Search for the cell housing the specified text and yield its (X, Y) center coordinate. 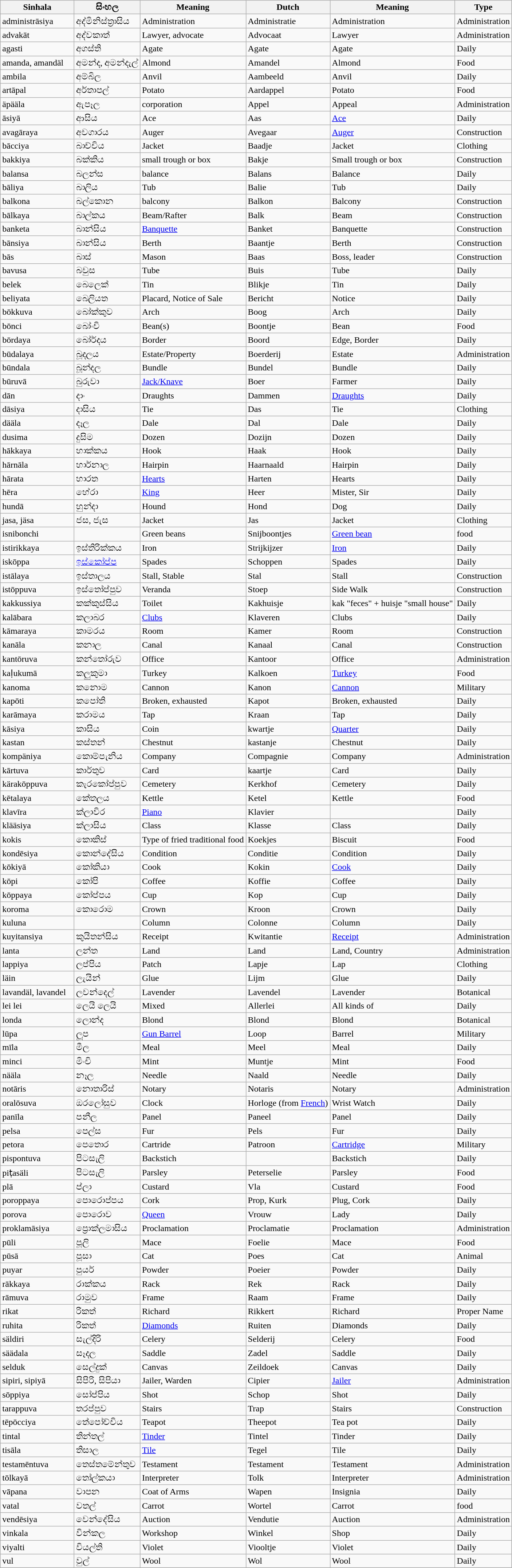
Boord (288, 340)
Patch (193, 964)
Boss, leader (393, 257)
Small trough or box (393, 160)
Zadel (288, 1353)
කරාමය (107, 715)
Clock (193, 1103)
Dammen (288, 395)
selduk (37, 1367)
Bericht (288, 298)
Boerderij (288, 354)
Green beans (193, 534)
Aas (288, 118)
ඉස්කෝප්ප (107, 562)
Lijm (288, 978)
karāmaya (37, 715)
testamēntuva (37, 1464)
Mister, Sir (393, 492)
vāpana (37, 1492)
Dal (288, 423)
kaartje (288, 770)
Aambeeld (288, 76)
Theepot (288, 1422)
lūpa (37, 1034)
kak "feces" + huisje "small house" (393, 603)
ලොන්ද (107, 1020)
Sinhala (37, 7)
Mason (193, 257)
Muntje (288, 1061)
dāsiya (37, 409)
Mixed (193, 1006)
කොකිස් (107, 840)
Pels (288, 1131)
Balk (288, 215)
Viooltje (288, 1547)
Klavier (288, 812)
Lawyer, advocate (193, 35)
ලන්ත (107, 950)
kondēsiya (37, 853)
කොන්දේසිය (107, 853)
oralōsuva (37, 1103)
bālkaya (37, 215)
Dozijn (288, 437)
Conditie (288, 853)
Schop (288, 1395)
kōpi (37, 881)
කොම්පැනිය (107, 757)
Koekjes (288, 840)
බෙලෙක් (107, 284)
klääsiya (37, 826)
tarappuva (37, 1408)
Schoppen (288, 562)
හුන්දා (107, 506)
ප්ලා (107, 1187)
වාපන (107, 1492)
Jailer (393, 1381)
bācciya (37, 146)
kārtuva (37, 770)
kompäniya (37, 757)
Aardappel (288, 90)
Trap (288, 1408)
lei lei (37, 1006)
ඉස්තෝප්පුව (107, 589)
kaḷukumā (37, 673)
ruhita (37, 1325)
tintal (37, 1436)
Kamer (288, 631)
balansa (37, 174)
Proclamatie (288, 1228)
Dog (393, 506)
Beam (393, 215)
කක්කුස්සිය (107, 603)
vendēsiya (37, 1520)
bānsiya (37, 243)
Barrel (393, 1034)
කෝකියා (107, 867)
bās (37, 257)
ක්ලාවිර (107, 812)
tisāla (37, 1450)
හේරා (107, 492)
Cipier (288, 1381)
vinkala (37, 1533)
ක්ලාසිය (107, 826)
Wol (288, 1561)
තිසාල (107, 1450)
Prop, Kurk (288, 1200)
kokis (37, 840)
Piano (193, 812)
බාච්චිය (107, 146)
Foelie (288, 1242)
hundā (37, 506)
kētalaya (37, 798)
small trough or box (193, 160)
läin (37, 978)
ඇපෑල (107, 104)
ලප්පිය (107, 964)
Proper Name (483, 1312)
plā (37, 1187)
äpääla (37, 104)
බුරුවා (107, 381)
බලන්ස (107, 174)
beliyata (37, 298)
පුයර් (107, 1270)
kapōti (37, 701)
Estate/Property (193, 354)
kwartje (288, 729)
Hond (288, 506)
Notice (393, 298)
Quarter (393, 729)
හාර්නාල (107, 465)
Coat of Arms (193, 1492)
piṭasäli (37, 1173)
kāsiya (37, 729)
Kanaal (288, 645)
dusima (37, 437)
Balcony (393, 201)
Kapot (288, 701)
administrāsiya (37, 21)
කලුකුමා (107, 673)
Balkon (288, 201)
Stall, Stable (193, 575)
Kerkhof (288, 784)
kastan (37, 743)
hārnāla (37, 465)
Blikje (288, 284)
ඔරලෝසුව (107, 1103)
agasti (37, 49)
අවගාරය (107, 132)
Patroon (288, 1144)
Strijkijzer (288, 548)
Selderij (288, 1339)
තරප්පුව (107, 1408)
Jack/Knave (193, 381)
säädala (37, 1353)
Kwitantie (288, 936)
balkona (37, 201)
Poes (288, 1256)
වෙන්දේසිය (107, 1520)
කනොම (107, 687)
Balans (288, 174)
avagāraya (37, 132)
istālaya (37, 575)
būruvā (37, 381)
kuyitansiya (37, 936)
Cartride (193, 1144)
Ruiten (288, 1325)
පෙතොර (107, 1144)
Jas (288, 520)
Stall (393, 575)
හාක්කය (107, 451)
Banket (288, 229)
Veranda (193, 589)
Lap (393, 964)
iskōppa (37, 562)
porova (37, 1214)
Kanon (288, 687)
Appeal (393, 104)
සැල්දිරි (107, 1339)
Lapje (288, 964)
Tintel (288, 1436)
Land, Country (393, 950)
tōlkayā (37, 1478)
Paneel (288, 1117)
පෙල්ස (107, 1131)
බෝක්කුව (107, 312)
kōppaya (37, 895)
King (193, 492)
lappiya (37, 964)
Baantje (288, 243)
මිංචි (107, 1061)
istōppuva (37, 589)
ඉස්තාලය (107, 575)
කුයිතන්සිය (107, 936)
rākkaya (37, 1284)
Ketel (288, 798)
petora (37, 1144)
කාසිය (107, 729)
Edge, Border (393, 340)
klavīra (37, 812)
advakāt (37, 35)
Cartridge (393, 1144)
bōnci (37, 326)
දාං (107, 395)
Appel (288, 104)
pūsā (37, 1256)
Colonne (288, 923)
istirikkaya (37, 548)
Coin (193, 729)
Lavendel (288, 992)
Kraan (288, 715)
bakkiya (37, 160)
Tolk (288, 1478)
hākkaya (37, 451)
Poeier (288, 1270)
bavusa (37, 271)
Stal (288, 575)
Bakje (288, 160)
Tegel (288, 1450)
Shop (393, 1533)
Snijboontjes (288, 534)
kōkiyā (37, 867)
කොරොම (107, 909)
Bundel (288, 368)
rikat (37, 1312)
Green bean (393, 534)
Kop (288, 895)
pelsa (37, 1131)
මීල (107, 1048)
Kroon (288, 909)
කපෝති (107, 701)
කාර්තුව (107, 770)
කැරකෝප්පුව (107, 784)
දාසිය (107, 409)
puyar (37, 1270)
londa (37, 1020)
ප්‍රොක්ලමාසිය (107, 1228)
kāmaraya (37, 631)
Boer (288, 381)
නොතාරිස් (107, 1089)
Advocaat (288, 35)
Meel (288, 1048)
සෙල්දුක් (107, 1367)
rāmuva (37, 1298)
කන්තෝරුව (107, 659)
බූදලය (107, 354)
සිපිරි, සිපියා (107, 1381)
Haarnaald (288, 465)
Rek (288, 1284)
පොරොව (107, 1214)
Placard, Notice of Sale (193, 298)
proklamāsiya (37, 1228)
Queen (193, 1214)
රාමුව (107, 1298)
Bean(s) (193, 326)
Boontje (288, 326)
Notaris (288, 1089)
kantōruva (37, 659)
බෙලියත (107, 298)
kärakōppuva (37, 784)
Horloge (from French) (288, 1103)
Amandel (288, 63)
බූන්දල (107, 368)
dān (37, 395)
Wrist Watch (393, 1103)
Stoep (288, 589)
būdalaya (37, 354)
කාමරය (107, 631)
jasa, jäsa (37, 520)
පූසා (107, 1256)
tēpōcciya (37, 1422)
Compagnie (288, 757)
dääla (37, 423)
Administratie (288, 21)
වතල් (107, 1505)
notāris (37, 1089)
පනීල (107, 1117)
කෝප්පය (107, 895)
ambila (37, 76)
Boog (288, 312)
kanāla (37, 645)
Avegaar (288, 132)
වින්කල (107, 1533)
Dutch (288, 7)
Lawyer (393, 35)
Balie (288, 188)
Toilet (193, 603)
බාස් (107, 257)
pispontuva (37, 1158)
නෑල (107, 1075)
ජස, ජැස (107, 520)
Balance (393, 174)
බවුස (107, 271)
Wapen (288, 1492)
Biscuit (393, 840)
Zeildoek (288, 1367)
පූලි (107, 1242)
ලැයින් (107, 978)
poroppaya (37, 1200)
Gun Barrel (193, 1034)
Koffie (288, 881)
කනාල (107, 645)
දුසිම (107, 437)
Buis (288, 271)
Naald (288, 1075)
Haak (288, 451)
Wortel (288, 1505)
Type of fried traditional food (193, 840)
බාලිය (107, 188)
Kakhuisje (288, 603)
අද්වකාත් (107, 35)
kalābara (37, 617)
koroma (37, 909)
būndala (37, 368)
corporation (193, 104)
Jailer, Warden (193, 1381)
තෝල්කයා (107, 1478)
sipiri, sipiyā (37, 1381)
ඉස්තිරික්කය (107, 548)
Farmer (393, 381)
වුල් (107, 1561)
රාක්කය (107, 1284)
Vla (288, 1187)
ආසිය (107, 118)
kastanje (288, 743)
Harten (288, 479)
Heer (288, 492)
Baadje (288, 146)
panīla (37, 1117)
ලූප (107, 1034)
Kokin (288, 867)
ලවන්දෙල් (107, 992)
හාරත (107, 479)
bōkkuva (37, 312)
säldiri (37, 1339)
කස්තන් (107, 743)
තෙස්තමේන්තුව (107, 1464)
අද්මිනිස්ත්‍රාසිය (107, 21)
තින්තල් (107, 1436)
hēra (37, 492)
අම්බිල (107, 76)
Klasse (288, 826)
amanda, amandäl (37, 63)
වියල්ති (107, 1547)
බෝංචි (107, 326)
අගස්ති (107, 49)
nääla (37, 1075)
sōppiya (37, 1395)
mīla (37, 1048)
බාල්කය (107, 215)
Animal (483, 1256)
balcony (193, 201)
Teapot (193, 1422)
vatal (37, 1505)
isnibonchi (37, 534)
belek (37, 284)
Hound (193, 506)
අර්තාපල් (107, 90)
Workshop (193, 1533)
kakkussiya (37, 603)
තේපෝච්චිය (107, 1422)
බල්කොන (107, 201)
දෑල (107, 423)
āsiyā (37, 118)
pūli (37, 1242)
Klaveren (288, 617)
Plug, Cork (393, 1200)
සිංහල (107, 7)
Type (483, 7)
අමන්ද, අමන්දැල් (107, 63)
vul (37, 1561)
කලාබර (107, 617)
Baas (288, 257)
All kinds of (393, 1006)
bāliya (37, 188)
Insignia (393, 1492)
Beam/Rafter (193, 215)
viyalti (37, 1547)
lavandäl, lavandel (37, 992)
minci (37, 1061)
පොරොප්පය (107, 1200)
Loop (288, 1034)
බෝර්දය (107, 340)
Peterselie (288, 1173)
Winkel (288, 1533)
banketa (37, 229)
Raam (288, 1298)
Kantoor (288, 659)
hārata (37, 479)
artāpal (37, 90)
කේතලය (107, 798)
balance (193, 174)
Border (193, 340)
Cork (193, 1200)
Side Walk (393, 589)
Tea pot (393, 1422)
Kalkoen (288, 673)
kanoma (37, 687)
සෝප්පිය (107, 1395)
Allerlei (288, 1006)
Estate (393, 354)
බක්කිය (107, 160)
Vrouw (288, 1214)
Das (288, 409)
ලෙයි ලෙයි (107, 1006)
Rikkert (288, 1312)
lanta (37, 950)
bōrdaya (37, 340)
සෑදල (107, 1353)
Vendutie (288, 1520)
Bean (393, 326)
Lady (393, 1214)
කෝපි (107, 881)
kuluna (37, 923)
